Scan for the cell matching the given text and deliver its [X, Y] coordinate at center. 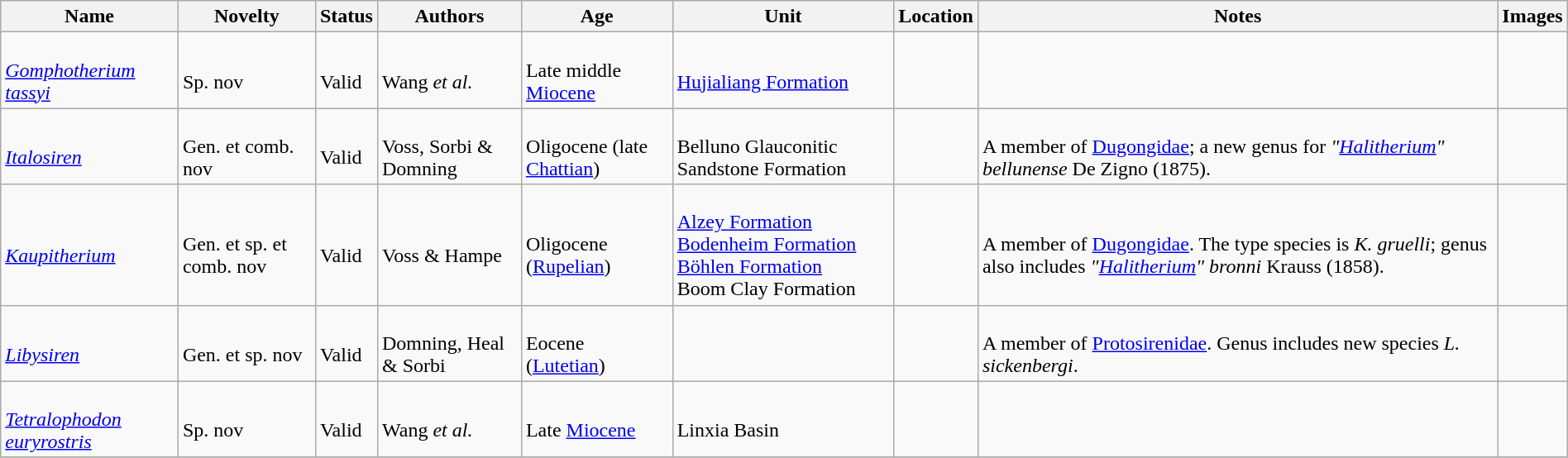
Voss & Hampe [449, 245]
Gen. et sp. et comb. nov [246, 245]
Libysiren [89, 343]
Gen. et sp. nov [246, 343]
Hujialiang Formation [783, 70]
A member of Dugongidae; a new genus for "Halitherium" bellunense De Zigno (1875). [1237, 146]
Voss, Sorbi & Domning [449, 146]
Authors [449, 17]
Name [89, 17]
Age [597, 17]
Notes [1237, 17]
Status [346, 17]
Late middle Miocene [597, 70]
Late Miocene [597, 419]
Eocene (Lutetian) [597, 343]
Oligocene (late Chattian) [597, 146]
Kaupitherium [89, 245]
Unit [783, 17]
Gen. et comb. nov [246, 146]
Gomphotherium tassyi [89, 70]
Location [936, 17]
Novelty [246, 17]
Italosiren [89, 146]
Belluno Glauconitic Sandstone Formation [783, 146]
A member of Dugongidae. The type species is K. gruelli; genus also includes "Halitherium" bronni Krauss (1858). [1237, 245]
Tetralophodon euryrostris [89, 419]
Linxia Basin [783, 419]
Images [1532, 17]
Domning, Heal & Sorbi [449, 343]
Oligocene (Rupelian) [597, 245]
Alzey Formation Bodenheim Formation Böhlen Formation Boom Clay Formation [783, 245]
A member of Protosirenidae. Genus includes new species L. sickenbergi. [1237, 343]
